Pinpoint the cell where the given text exists, returning its (X, Y) midpoint coordinate. 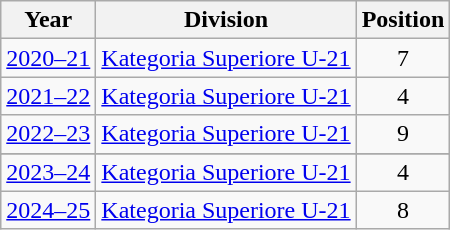
9 (403, 134)
Division (226, 20)
Year (48, 20)
2024–25 (48, 210)
2021–22 (48, 96)
2023–24 (48, 172)
2022–23 (48, 134)
2020–21 (48, 58)
8 (403, 210)
Position (403, 20)
7 (403, 58)
